Capture the cell that displays the provided text and extract its [X, Y] central coordinate. 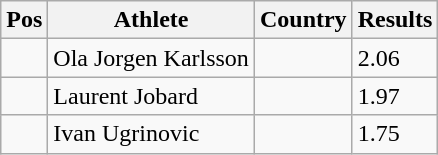
Ola Jorgen Karlsson [152, 58]
Pos [24, 20]
Athlete [152, 20]
Ivan Ugrinovic [152, 134]
Results [395, 20]
1.97 [395, 96]
1.75 [395, 134]
2.06 [395, 58]
Country [303, 20]
Laurent Jobard [152, 96]
